Return (X, Y) of the center of cell containing provided text 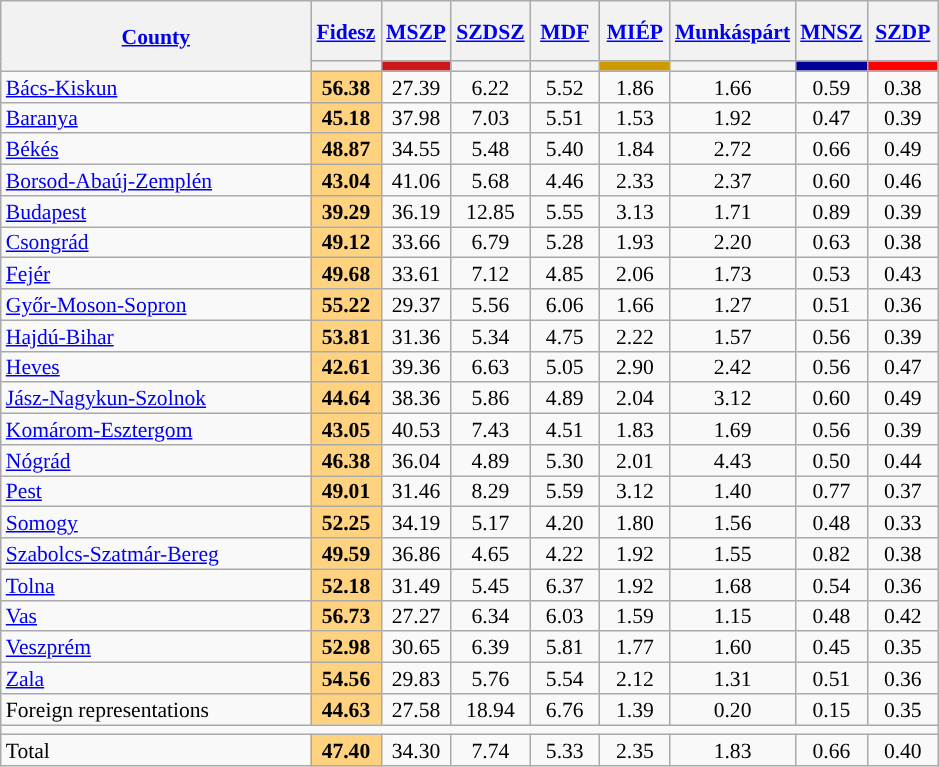
42.61 (346, 366)
33.61 (416, 274)
2.20 (732, 242)
Békés (156, 150)
0.42 (903, 616)
34.30 (416, 750)
Fidesz (346, 31)
4.75 (565, 336)
6.39 (490, 648)
5.81 (565, 648)
7.12 (490, 274)
27.39 (416, 86)
0.20 (732, 710)
0.45 (831, 648)
1.27 (732, 304)
5.33 (565, 750)
6.76 (565, 710)
54.56 (346, 678)
1.93 (635, 242)
0.59 (831, 86)
0.15 (831, 710)
1.55 (732, 554)
5.54 (565, 678)
0.50 (831, 460)
5.86 (490, 398)
Baranya (156, 118)
1.69 (732, 430)
2.37 (732, 180)
1.59 (635, 616)
30.65 (416, 648)
36.86 (416, 554)
40.53 (416, 430)
Jász-Nagykun-Szolnok (156, 398)
1.80 (635, 522)
2.35 (635, 750)
SZDSZ (490, 31)
5.48 (490, 150)
1.68 (732, 584)
2.72 (732, 150)
5.68 (490, 180)
46.38 (346, 460)
0.44 (903, 460)
5.34 (490, 336)
1.60 (732, 648)
1.31 (732, 678)
4.43 (732, 460)
5.76 (490, 678)
Bács-Kiskun (156, 86)
MSZP (416, 31)
4.22 (565, 554)
Szabolcs-Szatmár-Bereg (156, 554)
Tolna (156, 584)
44.63 (346, 710)
0.33 (903, 522)
53.81 (346, 336)
5.28 (565, 242)
7.43 (490, 430)
5.45 (490, 584)
1.56 (732, 522)
34.19 (416, 522)
1.71 (732, 212)
48.87 (346, 150)
0.37 (903, 492)
4.46 (565, 180)
47.40 (346, 750)
1.39 (635, 710)
5.51 (565, 118)
Győr-Moson-Sopron (156, 304)
36.19 (416, 212)
6.63 (490, 366)
4.20 (565, 522)
29.37 (416, 304)
45.18 (346, 118)
18.94 (490, 710)
Pest (156, 492)
2.42 (732, 366)
49.68 (346, 274)
MDF (565, 31)
1.73 (732, 274)
1.40 (732, 492)
Zala (156, 678)
2.01 (635, 460)
55.22 (346, 304)
2.04 (635, 398)
Somogy (156, 522)
56.73 (346, 616)
34.55 (416, 150)
MIÉP (635, 31)
0.77 (831, 492)
Heves (156, 366)
7.74 (490, 750)
Total (156, 750)
5.52 (565, 86)
52.18 (346, 584)
Veszprém (156, 648)
6.34 (490, 616)
3.13 (635, 212)
39.29 (346, 212)
Hajdú-Bihar (156, 336)
29.83 (416, 678)
49.01 (346, 492)
4.51 (565, 430)
1.84 (635, 150)
0.63 (831, 242)
Csongrád (156, 242)
52.25 (346, 522)
Vas (156, 616)
8.29 (490, 492)
SZDP (903, 31)
31.46 (416, 492)
County (156, 36)
1.57 (732, 336)
Munkáspárt (732, 31)
43.05 (346, 430)
36.04 (416, 460)
38.36 (416, 398)
Borsod-Abaúj-Zemplén (156, 180)
2.12 (635, 678)
2.90 (635, 366)
0.89 (831, 212)
6.37 (565, 584)
43.04 (346, 180)
2.22 (635, 336)
Komárom-Esztergom (156, 430)
5.17 (490, 522)
12.85 (490, 212)
MNSZ (831, 31)
0.54 (831, 584)
4.65 (490, 554)
27.58 (416, 710)
44.64 (346, 398)
0.40 (903, 750)
2.06 (635, 274)
Foreign representations (156, 710)
5.55 (565, 212)
5.05 (565, 366)
1.53 (635, 118)
31.49 (416, 584)
41.06 (416, 180)
33.66 (416, 242)
0.53 (831, 274)
7.03 (490, 118)
49.12 (346, 242)
49.59 (346, 554)
2.33 (635, 180)
1.77 (635, 648)
1.86 (635, 86)
27.27 (416, 616)
6.22 (490, 86)
6.06 (565, 304)
Fejér (156, 274)
6.79 (490, 242)
4.85 (565, 274)
5.40 (565, 150)
5.30 (565, 460)
0.46 (903, 180)
6.03 (565, 616)
Budapest (156, 212)
5.59 (565, 492)
5.56 (490, 304)
0.82 (831, 554)
52.98 (346, 648)
1.15 (732, 616)
0.43 (903, 274)
37.98 (416, 118)
39.36 (416, 366)
56.38 (346, 86)
Nógrád (156, 460)
31.36 (416, 336)
